Find where the given text appears and provide that cell's center as [x, y] coordinate. 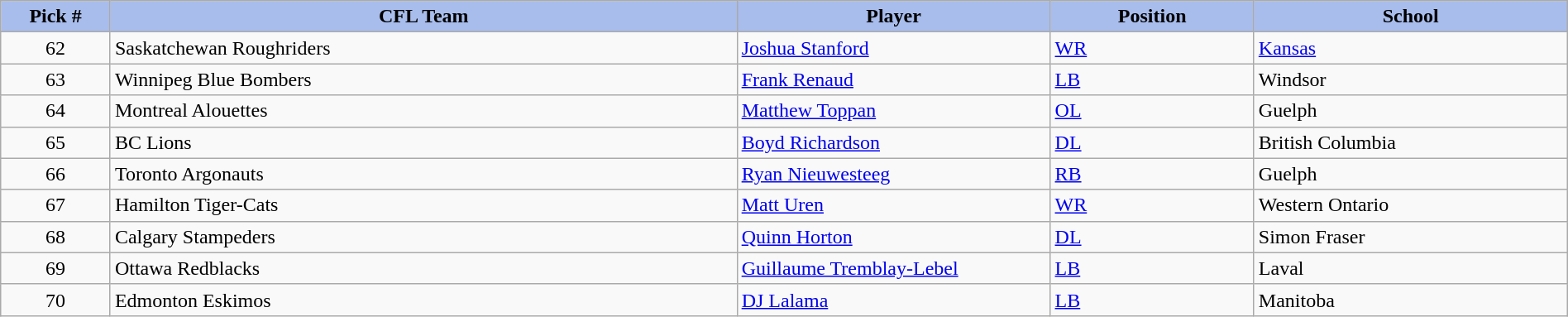
Player [893, 17]
Kansas [1411, 48]
63 [56, 79]
British Columbia [1411, 142]
Pick # [56, 17]
65 [56, 142]
70 [56, 300]
Winnipeg Blue Bombers [423, 79]
67 [56, 205]
64 [56, 111]
Matthew Toppan [893, 111]
RB [1152, 174]
School [1411, 17]
DJ Lalama [893, 300]
Frank Renaud [893, 79]
Manitoba [1411, 300]
Saskatchewan Roughriders [423, 48]
62 [56, 48]
Edmonton Eskimos [423, 300]
Western Ontario [1411, 205]
Calgary Stampeders [423, 237]
Laval [1411, 268]
68 [56, 237]
Matt Uren [893, 205]
Joshua Stanford [893, 48]
Ryan Nieuwesteeg [893, 174]
BC Lions [423, 142]
Boyd Richardson [893, 142]
Quinn Horton [893, 237]
Toronto Argonauts [423, 174]
Guillaume Tremblay-Lebel [893, 268]
66 [56, 174]
69 [56, 268]
Position [1152, 17]
CFL Team [423, 17]
Ottawa Redblacks [423, 268]
Montreal Alouettes [423, 111]
Windsor [1411, 79]
Simon Fraser [1411, 237]
Hamilton Tiger-Cats [423, 205]
OL [1152, 111]
